Detect which cell encompasses the target text, then output its [X, Y] center coordinate. 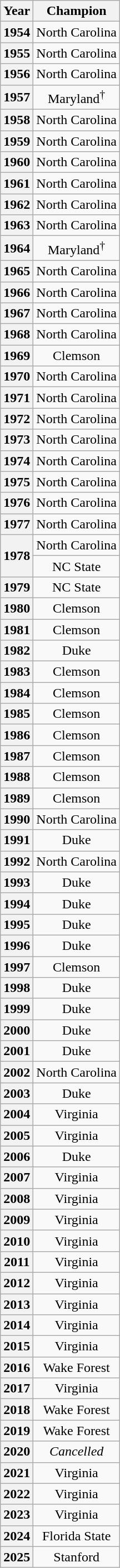
1993 [17, 882]
2005 [17, 1135]
1982 [17, 651]
1979 [17, 587]
1995 [17, 924]
1958 [17, 120]
Stanford [77, 1557]
1967 [17, 313]
1996 [17, 945]
1965 [17, 271]
2025 [17, 1557]
1999 [17, 1009]
1966 [17, 292]
1976 [17, 503]
2012 [17, 1283]
2019 [17, 1431]
1984 [17, 693]
2023 [17, 1515]
1961 [17, 183]
1970 [17, 377]
1981 [17, 630]
2021 [17, 1473]
1972 [17, 419]
1987 [17, 756]
2006 [17, 1156]
1956 [17, 74]
1986 [17, 735]
Year [17, 11]
2024 [17, 1536]
1960 [17, 162]
1992 [17, 861]
Champion [77, 11]
2014 [17, 1325]
1997 [17, 967]
1959 [17, 141]
2003 [17, 1093]
1975 [17, 482]
1980 [17, 608]
2017 [17, 1389]
1989 [17, 798]
2004 [17, 1114]
2010 [17, 1241]
2008 [17, 1199]
2022 [17, 1494]
1963 [17, 225]
1985 [17, 714]
1978 [17, 556]
2009 [17, 1220]
2001 [17, 1051]
2015 [17, 1346]
1988 [17, 777]
2018 [17, 1410]
1990 [17, 819]
1968 [17, 335]
1954 [17, 32]
1964 [17, 248]
1991 [17, 840]
1973 [17, 440]
2002 [17, 1072]
1983 [17, 672]
1971 [17, 398]
Florida State [77, 1536]
2020 [17, 1452]
1955 [17, 53]
2000 [17, 1030]
1977 [17, 524]
1969 [17, 356]
Cancelled [77, 1452]
2016 [17, 1367]
1998 [17, 988]
2011 [17, 1262]
1974 [17, 461]
2007 [17, 1178]
2013 [17, 1304]
1994 [17, 903]
1957 [17, 97]
1962 [17, 204]
